From the cell containing the given text, extract its center point as (X, Y) coordinate. 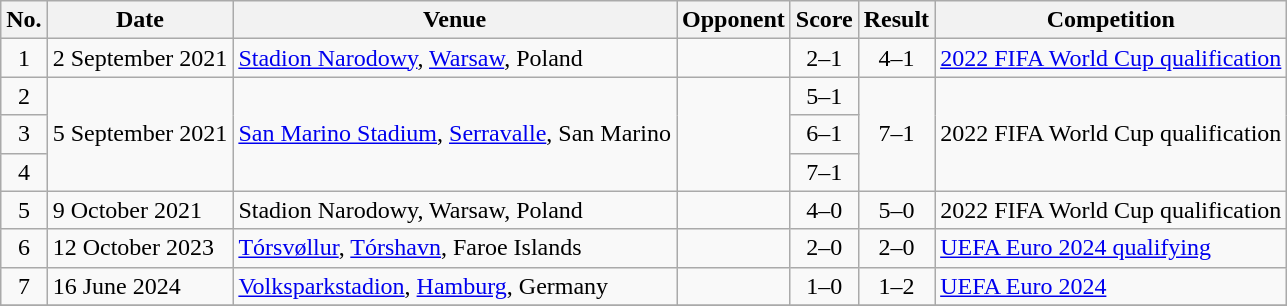
Volksparkstadion, Hamburg, Germany (455, 286)
UEFA Euro 2024 qualifying (1111, 248)
6 (24, 248)
5 (24, 210)
2 September 2021 (140, 58)
1 (24, 58)
2 (24, 96)
5 September 2021 (140, 134)
Opponent (734, 20)
5–0 (896, 210)
San Marino Stadium, Serravalle, San Marino (455, 134)
7 (24, 286)
1–0 (824, 286)
Result (896, 20)
Venue (455, 20)
Tórsvøllur, Tórshavn, Faroe Islands (455, 248)
UEFA Euro 2024 (1111, 286)
3 (24, 134)
4 (24, 172)
Score (824, 20)
16 June 2024 (140, 286)
No. (24, 20)
6–1 (824, 134)
9 October 2021 (140, 210)
2–1 (824, 58)
Date (140, 20)
4–1 (896, 58)
4–0 (824, 210)
5–1 (824, 96)
Competition (1111, 20)
12 October 2023 (140, 248)
1–2 (896, 286)
